Detect which cell encompasses the target text, then output its [x, y] center coordinate. 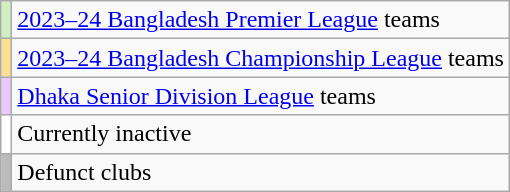
Dhaka Senior Division League teams [261, 96]
Currently inactive [261, 134]
2023–24 Bangladesh Championship League teams [261, 58]
Defunct clubs [261, 172]
2023–24 Bangladesh Premier League teams [261, 20]
